Determine the [X, Y] coordinate at the center of the cell enclosing the given text.  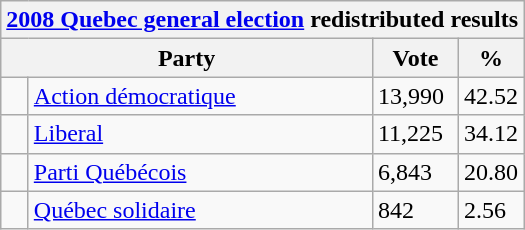
6,843 [415, 172]
42.52 [490, 96]
Party [187, 58]
2.56 [490, 210]
Vote [415, 58]
11,225 [415, 134]
2008 Quebec general election redistributed results [262, 20]
% [490, 58]
20.80 [490, 172]
Liberal [200, 134]
13,990 [415, 96]
Action démocratique [200, 96]
34.12 [490, 134]
842 [415, 210]
Québec solidaire [200, 210]
Parti Québécois [200, 172]
